Determine the [x, y] coordinate at the center of the cell enclosing the given text.  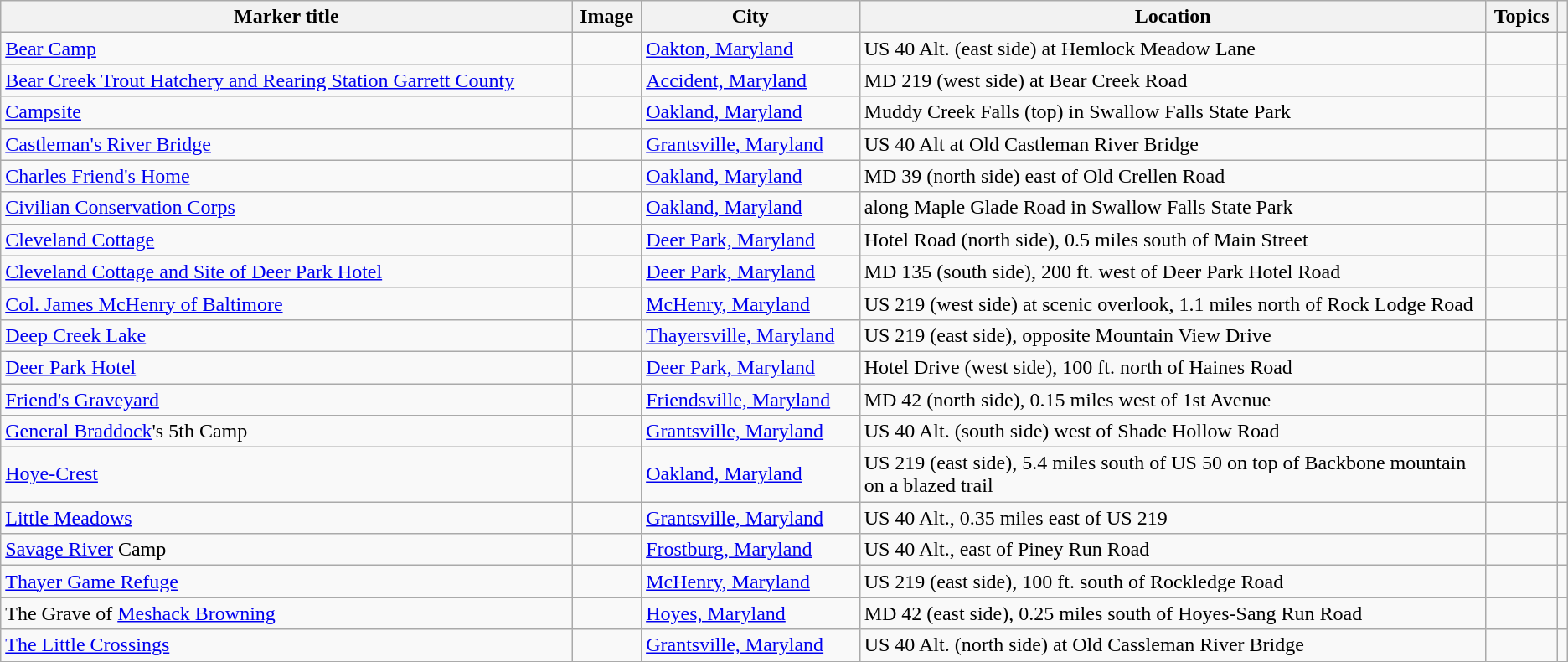
The Grave of Meshack Browning [286, 613]
Oakton, Maryland [750, 49]
US 40 Alt. (south side) west of Shade Hollow Road [1173, 432]
US 219 (east side), 100 ft. south of Rockledge Road [1173, 582]
City [750, 17]
US 40 Alt., east of Piney Run Road [1173, 550]
Hoyes, Maryland [750, 613]
Hotel Drive (west side), 100 ft. north of Haines Road [1173, 367]
Col. James McHenry of Baltimore [286, 303]
MD 39 (north side) east of Old Crellen Road [1173, 176]
Hoye-Crest [286, 474]
Charles Friend's Home [286, 176]
Cleveland Cottage [286, 240]
Cleveland Cottage and Site of Deer Park Hotel [286, 272]
Deep Creek Lake [286, 335]
Friend's Graveyard [286, 400]
Thayer Game Refuge [286, 582]
Hotel Road (north side), 0.5 miles south of Main Street [1173, 240]
Accident, Maryland [750, 80]
MD 135 (south side), 200 ft. west of Deer Park Hotel Road [1173, 272]
US 40 Alt., 0.35 miles east of US 219 [1173, 518]
General Braddock's 5th Camp [286, 432]
US 40 Alt. (east side) at Hemlock Meadow Lane [1173, 49]
MD 42 (east side), 0.25 miles south of Hoyes-Sang Run Road [1173, 613]
Topics [1521, 17]
Friendsville, Maryland [750, 400]
Marker title [286, 17]
Bear Creek Trout Hatchery and Rearing Station Garrett County [286, 80]
US 219 (east side), 5.4 miles south of US 50 on top of Backbone mountain on a blazed trail [1173, 474]
Savage River Camp [286, 550]
US 40 Alt. (north side) at Old Cassleman River Bridge [1173, 645]
Little Meadows [286, 518]
Civilian Conservation Corps [286, 208]
Muddy Creek Falls (top) in Swallow Falls State Park [1173, 112]
US 219 (west side) at scenic overlook, 1.1 miles north of Rock Lodge Road [1173, 303]
Campsite [286, 112]
MD 42 (north side), 0.15 miles west of 1st Avenue [1173, 400]
US 219 (east side), opposite Mountain View Drive [1173, 335]
The Little Crossings [286, 645]
Castleman's River Bridge [286, 144]
Image [606, 17]
along Maple Glade Road in Swallow Falls State Park [1173, 208]
US 40 Alt at Old Castleman River Bridge [1173, 144]
Bear Camp [286, 49]
Thayersville, Maryland [750, 335]
Location [1173, 17]
Frostburg, Maryland [750, 550]
Deer Park Hotel [286, 367]
MD 219 (west side) at Bear Creek Road [1173, 80]
